Pinpoint the cell where the given text exists, returning its (x, y) midpoint coordinate. 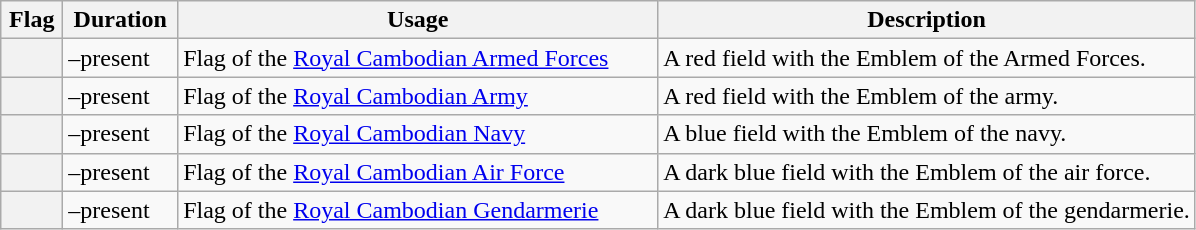
Flag of the Royal Cambodian Armed Forces (418, 58)
Flag of the Royal Cambodian Army (418, 96)
A dark blue field with the Emblem of the gendarmerie. (927, 210)
Flag of the Royal Cambodian Navy (418, 134)
Flag (32, 20)
Description (927, 20)
A blue field with the Emblem of the navy. (927, 134)
Flag of the Royal Cambodian Air Force (418, 172)
A dark blue field with the Emblem of the air force. (927, 172)
A red field with the Emblem of the Armed Forces. (927, 58)
Duration (120, 20)
Usage (418, 20)
Flag of the Royal Cambodian Gendarmerie (418, 210)
A red field with the Emblem of the army. (927, 96)
